Return the [X, Y] coordinate for the center point of the cell that contains the specified text.  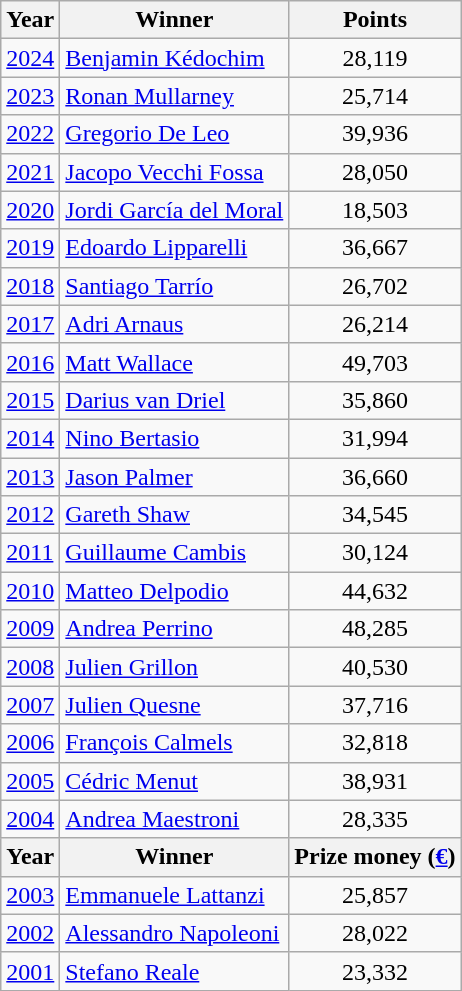
Julien Grillon [174, 667]
2014 [30, 438]
Stefano Reale [174, 971]
Gregorio De Leo [174, 134]
Points [375, 20]
Benjamin Kédochim [174, 58]
31,994 [375, 438]
Jordi García del Moral [174, 210]
36,660 [375, 477]
Jacopo Vecchi Fossa [174, 172]
Nino Bertasio [174, 438]
2002 [30, 933]
Jason Palmer [174, 477]
Alessandro Napoleoni [174, 933]
25,714 [375, 96]
26,214 [375, 324]
2021 [30, 172]
30,124 [375, 553]
Andrea Maestroni [174, 819]
Andrea Perrino [174, 629]
26,702 [375, 286]
2016 [30, 362]
2006 [30, 743]
2012 [30, 515]
François Calmels [174, 743]
Guillaume Cambis [174, 553]
Darius van Driel [174, 400]
36,667 [375, 248]
2022 [30, 134]
35,860 [375, 400]
Ronan Mullarney [174, 96]
2010 [30, 591]
2023 [30, 96]
2004 [30, 819]
2015 [30, 400]
2019 [30, 248]
49,703 [375, 362]
28,022 [375, 933]
Prize money (€) [375, 857]
2013 [30, 477]
2005 [30, 781]
Santiago Tarrío [174, 286]
Emmanuele Lattanzi [174, 895]
2003 [30, 895]
28,050 [375, 172]
2001 [30, 971]
37,716 [375, 705]
Matteo Delpodio [174, 591]
18,503 [375, 210]
44,632 [375, 591]
2007 [30, 705]
28,119 [375, 58]
34,545 [375, 515]
2009 [30, 629]
23,332 [375, 971]
28,335 [375, 819]
Adri Arnaus [174, 324]
2020 [30, 210]
2017 [30, 324]
Matt Wallace [174, 362]
2024 [30, 58]
25,857 [375, 895]
2011 [30, 553]
32,818 [375, 743]
38,931 [375, 781]
2018 [30, 286]
Edoardo Lipparelli [174, 248]
2008 [30, 667]
48,285 [375, 629]
39,936 [375, 134]
Julien Quesne [174, 705]
Gareth Shaw [174, 515]
Cédric Menut [174, 781]
40,530 [375, 667]
